Find where the given text appears and provide that cell's center as [x, y] coordinate. 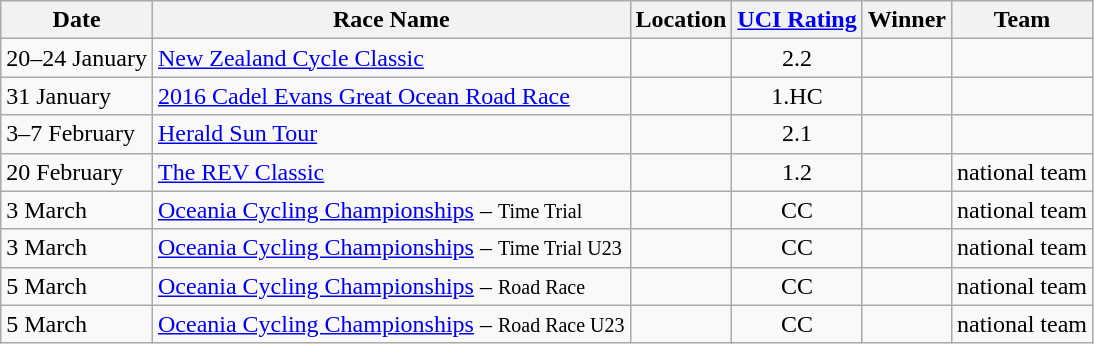
2.2 [797, 58]
20–24 January [77, 58]
20 February [77, 172]
Oceania Cycling Championships – Road Race [391, 286]
New Zealand Cycle Classic [391, 58]
Race Name [391, 20]
3–7 February [77, 134]
Winner [906, 20]
Date [77, 20]
The REV Classic [391, 172]
1.HC [797, 96]
31 January [77, 96]
UCI Rating [797, 20]
Location [681, 20]
2.1 [797, 134]
Oceania Cycling Championships – Time Trial U23 [391, 248]
Oceania Cycling Championships – Time Trial [391, 210]
2016 Cadel Evans Great Ocean Road Race [391, 96]
Herald Sun Tour [391, 134]
1.2 [797, 172]
Team [1022, 20]
Oceania Cycling Championships – Road Race U23 [391, 324]
